Pinpoint the cell where the given text exists, returning its (x, y) midpoint coordinate. 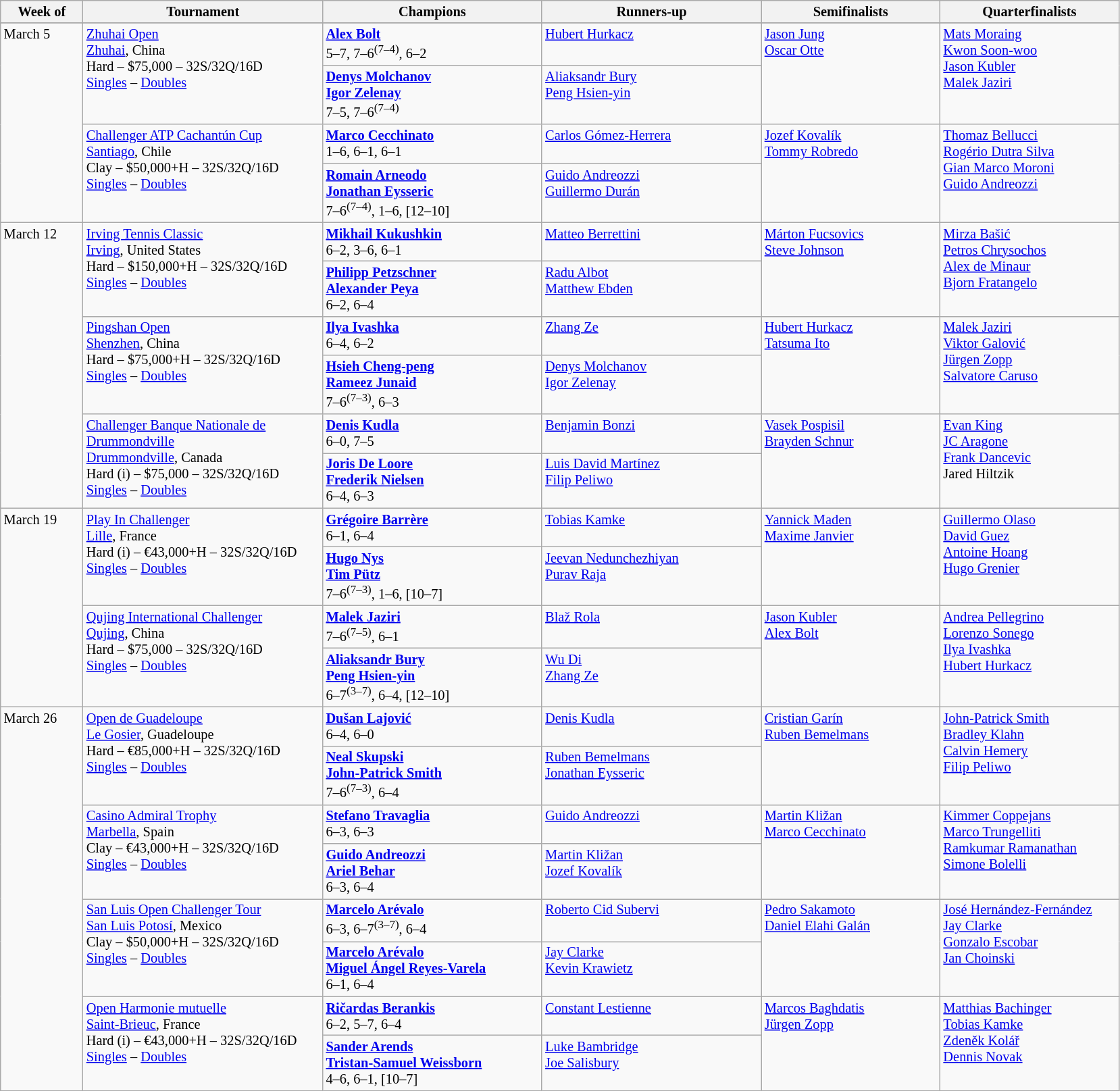
John-Patrick Smith Bradley Klahn Calvin Hemery Filip Peliwo (1029, 755)
Martin Kližan Jozef Kovalík (651, 871)
March 19 (42, 608)
Constant Lestienne (651, 1016)
Ruben Bemelmans Jonathan Eysseric (651, 776)
Hubert Hurkacz (651, 45)
Ilya Ivashka6–4, 6–2 (432, 336)
Vasek Pospisil Brayden Schnur (851, 461)
Ričardas Berankis6–2, 5–7, 6–4 (432, 1016)
Grégoire Barrère6–1, 6–4 (432, 528)
Neal Skupski John-Patrick Smith7–6(7–3), 6–4 (432, 776)
Wu Di Zhang Ze (651, 677)
Week of (42, 11)
Jay Clarke Kevin Krawietz (651, 969)
Jason Kubler Alex Bolt (851, 656)
Dušan Lajović6–4, 6–0 (432, 726)
Guido Andreozzi Guillermo Durán (651, 193)
Radu Albot Matthew Ebden (651, 288)
Tobias Kamke (651, 528)
Carlos Gómez-Herrera (651, 144)
Benjamin Bonzi (651, 433)
Andrea Pellegrino Lorenzo Sonego Ilya Ivashka Hubert Hurkacz (1029, 656)
Play In ChallengerLille, France Hard (i) – €43,000+H – 32S/32Q/16DSingles – Doubles (203, 557)
Pedro Sakamoto Daniel Elahi Galán (851, 947)
Blaž Rola (651, 627)
Denys Molchanov Igor Zelenay7–5, 7–6(7–4) (432, 95)
Sander Arends Tristan-Samuel Weissborn4–6, 6–1, [10–7] (432, 1063)
Matteo Berrettini (651, 242)
Marcos Baghdatis Jürgen Zopp (851, 1043)
March 5 (42, 123)
March 12 (42, 365)
Casino Admiral TrophyMarbella, Spain Clay – €43,000+H – 32S/32Q/16DSingles – Doubles (203, 851)
Guillermo Olaso David Guez Antoine Hoang Hugo Grenier (1029, 557)
Malek Jaziri7–6(7–5), 6–1 (432, 627)
Márton Fucsovics Steve Johnson (851, 269)
Zhang Ze (651, 336)
Matthias Bachinger Tobias Kamke Zdeněk Kolář Dennis Novak (1029, 1043)
Challenger Banque Nationale de DrummondvilleDrummondville, Canada Hard (i) – $75,000 – 32S/32Q/16DSingles – Doubles (203, 461)
Mats Moraing Kwon Soon-woo Jason Kubler Malek Jaziri (1029, 74)
Qujing International ChallengerQujing, China Hard – $75,000 – 32S/32Q/16DSingles – Doubles (203, 656)
Luke Bambridge Joe Salisbury (651, 1063)
Guido Andreozzi (651, 824)
Marcelo Arévalo6–3, 6–7(3–7), 6–4 (432, 920)
Roberto Cid Subervi (651, 920)
Open de GuadeloupeLe Gosier, Guadeloupe Hard – €85,000+H – 32S/32Q/16DSingles – Doubles (203, 755)
Jason Jung Oscar Otte (851, 74)
Runners-up (651, 11)
Denys Molchanov Igor Zelenay (651, 384)
Thomaz Bellucci Rogério Dutra Silva Gian Marco Moroni Guido Andreozzi (1029, 173)
Hubert Hurkacz Tatsuma Ito (851, 365)
Cristian Garín Ruben Bemelmans (851, 755)
Champions (432, 11)
San Luis Open Challenger TourSan Luis Potosí, Mexico Clay – $50,000+H – 32S/32Q/16DSingles – Doubles (203, 947)
Yannick Maden Maxime Janvier (851, 557)
Jeevan Nedunchezhiyan Purav Raja (651, 576)
Martin Kližan Marco Cecchinato (851, 851)
Jozef Kovalík Tommy Robredo (851, 173)
Aliaksandr Bury Peng Hsien-yin (651, 95)
Hugo Nys Tim Pütz7–6(7–3), 1–6, [10–7] (432, 576)
Alex Bolt5–7, 7–6(7–4), 6–2 (432, 45)
Tournament (203, 11)
Semifinalists (851, 11)
Irving Tennis ClassicIrving, United States Hard – $150,000+H – 32S/32Q/16DSingles – Doubles (203, 269)
Challenger ATP Cachantún CupSantiago, Chile Clay – $50,000+H – 32S/32Q/16DSingles – Doubles (203, 173)
Luis David Martínez Filip Peliwo (651, 480)
Stefano Travaglia6–3, 6–3 (432, 824)
Guido Andreozzi Ariel Behar6–3, 6–4 (432, 871)
Mikhail Kukushkin6–2, 3–6, 6–1 (432, 242)
José Hernández-Fernández Jay Clarke Gonzalo Escobar Jan Choinski (1029, 947)
Denis Kudla (651, 726)
Joris De Loore Frederik Nielsen6–4, 6–3 (432, 480)
Hsieh Cheng-peng Rameez Junaid7–6(7–3), 6–3 (432, 384)
Romain Arneodo Jonathan Eysseric7–6(7–4), 1–6, [12–10] (432, 193)
Marco Cecchinato1–6, 6–1, 6–1 (432, 144)
Mirza Bašić Petros Chrysochos Alex de Minaur Bjorn Fratangelo (1029, 269)
Open Harmonie mutuelleSaint-Brieuc, France Hard (i) – €43,000+H – 32S/32Q/16DSingles – Doubles (203, 1043)
Kimmer Coppejans Marco Trungelliti Ramkumar Ramanathan Simone Bolelli (1029, 851)
Pingshan OpenShenzhen, China Hard – $75,000+H – 32S/32Q/16DSingles – Doubles (203, 365)
Evan King JC Aragone Frank Dancevic Jared Hiltzik (1029, 461)
Quarterfinalists (1029, 11)
Aliaksandr Bury Peng Hsien-yin6–7(3–7), 6–4, [12–10] (432, 677)
Denis Kudla6–0, 7–5 (432, 433)
Marcelo Arévalo Miguel Ángel Reyes-Varela6–1, 6–4 (432, 969)
Malek Jaziri Viktor Galović Jürgen Zopp Salvatore Caruso (1029, 365)
Zhuhai OpenZhuhai, China Hard – $75,000 – 32S/32Q/16DSingles – Doubles (203, 74)
Philipp Petzschner Alexander Peya6–2, 6–4 (432, 288)
March 26 (42, 898)
